Find where the given text appears and provide that cell's center as [X, Y] coordinate. 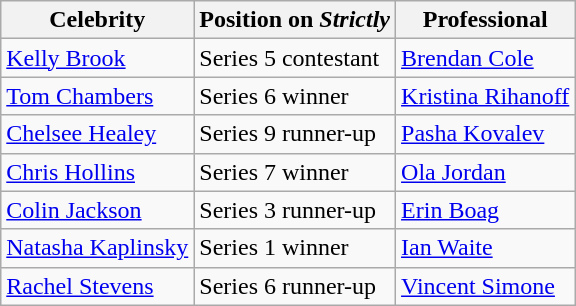
Rachel Stevens [98, 286]
Series 9 runner-up [295, 134]
Series 5 contestant [295, 58]
Tom Chambers [98, 96]
Series 7 winner [295, 172]
Series 1 winner [295, 248]
Vincent Simone [486, 286]
Brendan Cole [486, 58]
Series 6 winner [295, 96]
Series 6 runner-up [295, 286]
Professional [486, 20]
Ola Jordan [486, 172]
Kelly Brook [98, 58]
Position on Strictly [295, 20]
Celebrity [98, 20]
Series 3 runner-up [295, 210]
Chelsee Healey [98, 134]
Natasha Kaplinsky [98, 248]
Kristina Rihanoff [486, 96]
Colin Jackson [98, 210]
Chris Hollins [98, 172]
Ian Waite [486, 248]
Pasha Kovalev [486, 134]
Erin Boag [486, 210]
